For the text-containing cell, return its midpoint in [x, y] coordinate format. 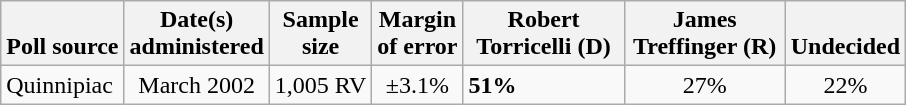
Samplesize [320, 34]
Quinnipiac [62, 85]
±3.1% [418, 85]
51% [544, 85]
1,005 RV [320, 85]
March 2002 [196, 85]
27% [704, 85]
Poll source [62, 34]
RobertTorricelli (D) [544, 34]
JamesTreffinger (R) [704, 34]
Date(s)administered [196, 34]
Undecided [845, 34]
22% [845, 85]
Marginof error [418, 34]
